Determine the (X, Y) coordinate at the center of the cell enclosing the given text.  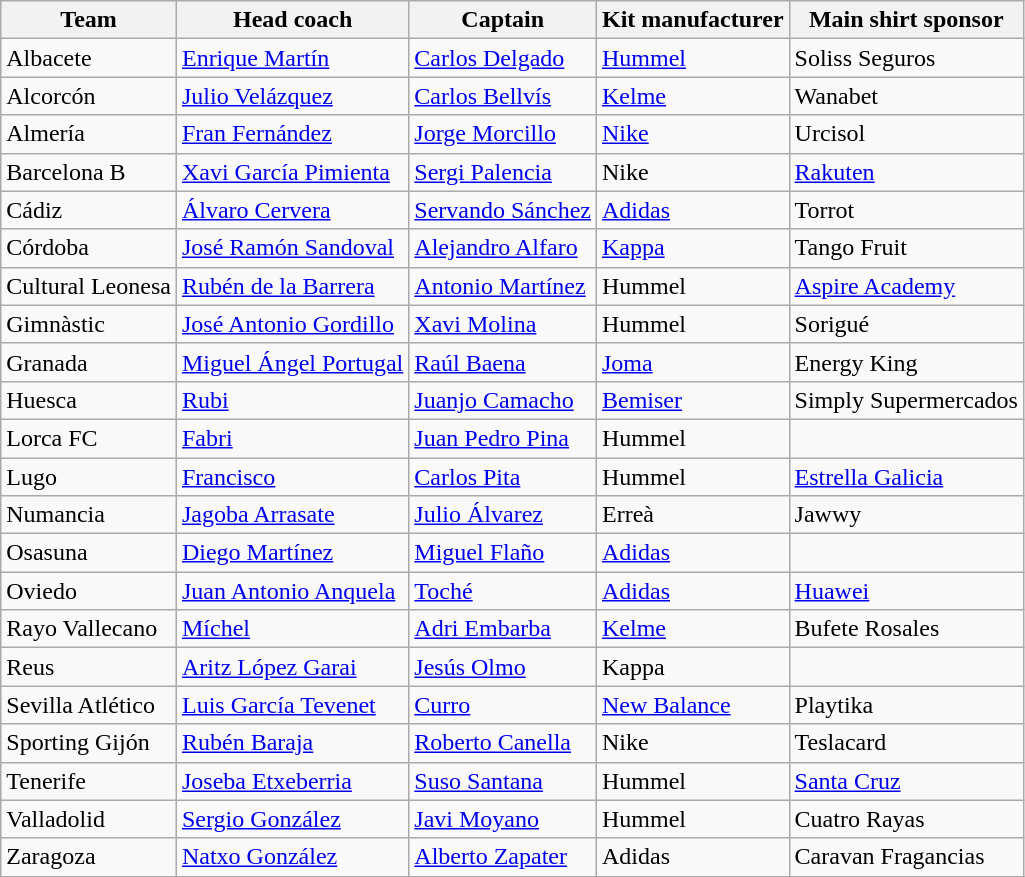
Playtika (906, 705)
Almería (89, 134)
Jawwy (906, 515)
Aritz López Garai (292, 667)
Córdoba (89, 248)
Huesca (89, 400)
Alberto Zapater (503, 857)
Natxo González (292, 857)
Servando Sánchez (503, 210)
Antonio Martínez (503, 286)
Oviedo (89, 591)
Torrot (906, 210)
Sevilla Atlético (89, 705)
Míchel (292, 629)
Sergi Palencia (503, 172)
Teslacard (906, 743)
Carlos Pita (503, 477)
Urcisol (906, 134)
Xavi García Pimienta (292, 172)
Reus (89, 667)
Álvaro Cervera (292, 210)
Cádiz (89, 210)
Numancia (89, 515)
Alcorcón (89, 96)
Barcelona B (89, 172)
Osasuna (89, 553)
Kit manufacturer (692, 20)
Alejandro Alfaro (503, 248)
Luis García Tevenet (292, 705)
Diego Martínez (292, 553)
Huawei (906, 591)
Francisco (292, 477)
Javi Moyano (503, 819)
Rubén de la Barrera (292, 286)
Sorigué (906, 324)
Albacete (89, 58)
Rayo Vallecano (89, 629)
Estrella Galicia (906, 477)
Soliss Seguros (906, 58)
Wanabet (906, 96)
José Antonio Gordillo (292, 324)
Fran Fernández (292, 134)
Main shirt sponsor (906, 20)
Simply Supermercados (906, 400)
Erreà (692, 515)
Lorca FC (89, 438)
Carlos Bellvís (503, 96)
Tango Fruit (906, 248)
Lugo (89, 477)
Santa Cruz (906, 781)
Juan Antonio Anquela (292, 591)
Adri Embarba (503, 629)
Toché (503, 591)
Rubi (292, 400)
Julio Álvarez (503, 515)
Enrique Martín (292, 58)
Granada (89, 362)
Sergio González (292, 819)
Bufete Rosales (906, 629)
New Balance (692, 705)
Raúl Baena (503, 362)
Head coach (292, 20)
Jagoba Arrasate (292, 515)
Cuatro Rayas (906, 819)
Joseba Etxeberria (292, 781)
Caravan Fragancias (906, 857)
Bemiser (692, 400)
Team (89, 20)
Carlos Delgado (503, 58)
Roberto Canella (503, 743)
Juanjo Camacho (503, 400)
Suso Santana (503, 781)
Julio Velázquez (292, 96)
Energy King (906, 362)
José Ramón Sandoval (292, 248)
Zaragoza (89, 857)
Jesús Olmo (503, 667)
Aspire Academy (906, 286)
Xavi Molina (503, 324)
Valladolid (89, 819)
Gimnàstic (89, 324)
Captain (503, 20)
Miguel Ángel Portugal (292, 362)
Jorge Morcillo (503, 134)
Cultural Leonesa (89, 286)
Curro (503, 705)
Miguel Flaño (503, 553)
Rubén Baraja (292, 743)
Joma (692, 362)
Tenerife (89, 781)
Sporting Gijón (89, 743)
Rakuten (906, 172)
Fabri (292, 438)
Juan Pedro Pina (503, 438)
